Capture the cell that displays the provided text and extract its (x, y) central coordinate. 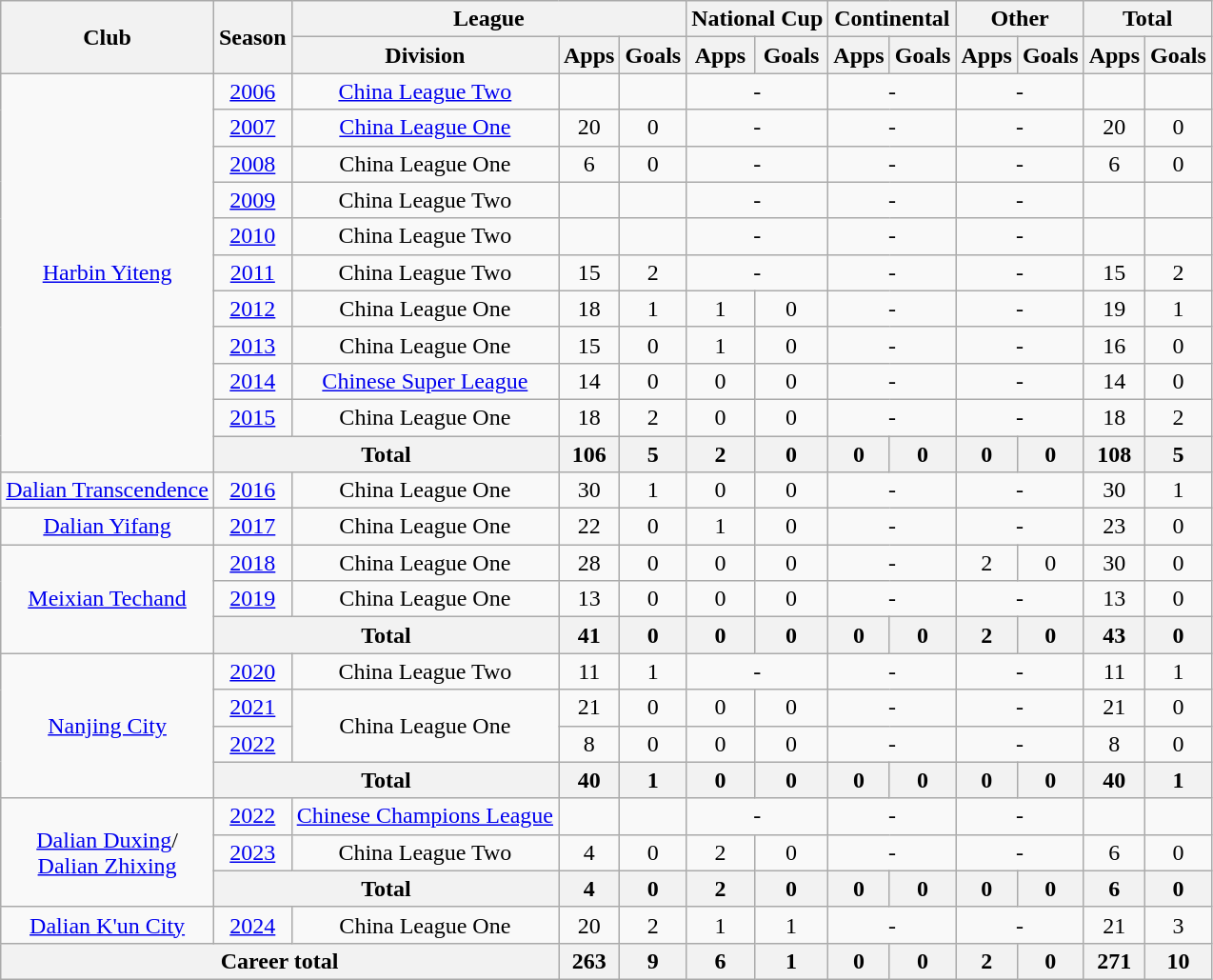
108 (1114, 454)
2021 (252, 708)
2008 (252, 164)
Season (252, 37)
2006 (252, 91)
National Cup (758, 19)
10 (1179, 961)
2017 (252, 527)
Other (1020, 19)
Harbin Yiteng (108, 272)
2014 (252, 381)
League (489, 19)
Division (425, 55)
41 (588, 635)
16 (1114, 345)
106 (588, 454)
2013 (252, 345)
Dalian Transcendence (108, 490)
Dalian Duxing/Dalian Zhixing (108, 852)
2019 (252, 599)
2023 (252, 852)
9 (653, 961)
2016 (252, 490)
Meixian Techand (108, 599)
271 (1114, 961)
Chinese Champions League (425, 816)
2007 (252, 128)
Dalian K'un City (108, 925)
2012 (252, 309)
3 (1179, 925)
Dalian Yifang (108, 527)
Chinese Super League (425, 381)
2020 (252, 671)
Continental (892, 19)
2024 (252, 925)
Nanjing City (108, 726)
263 (588, 961)
2015 (252, 417)
43 (1114, 635)
23 (1114, 527)
2011 (252, 272)
Club (108, 37)
2009 (252, 200)
2010 (252, 236)
22 (588, 527)
19 (1114, 309)
2018 (252, 563)
Career total (280, 961)
28 (588, 563)
